Pinpoint the cell where the given text exists, returning its (x, y) midpoint coordinate. 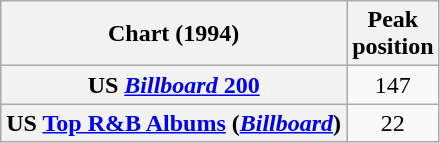
US Top R&B Albums (Billboard) (174, 123)
Chart (1994) (174, 34)
147 (393, 85)
22 (393, 123)
US Billboard 200 (174, 85)
Peak position (393, 34)
